Provide the (x, y) coordinate of the cell's center where the given text is located.  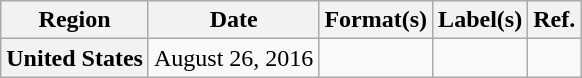
Date (233, 20)
Ref. (554, 20)
Label(s) (480, 20)
Format(s) (376, 20)
Region (75, 20)
United States (75, 58)
August 26, 2016 (233, 58)
